Identify which cell holds the provided text, then report its (x, y) central coordinate. 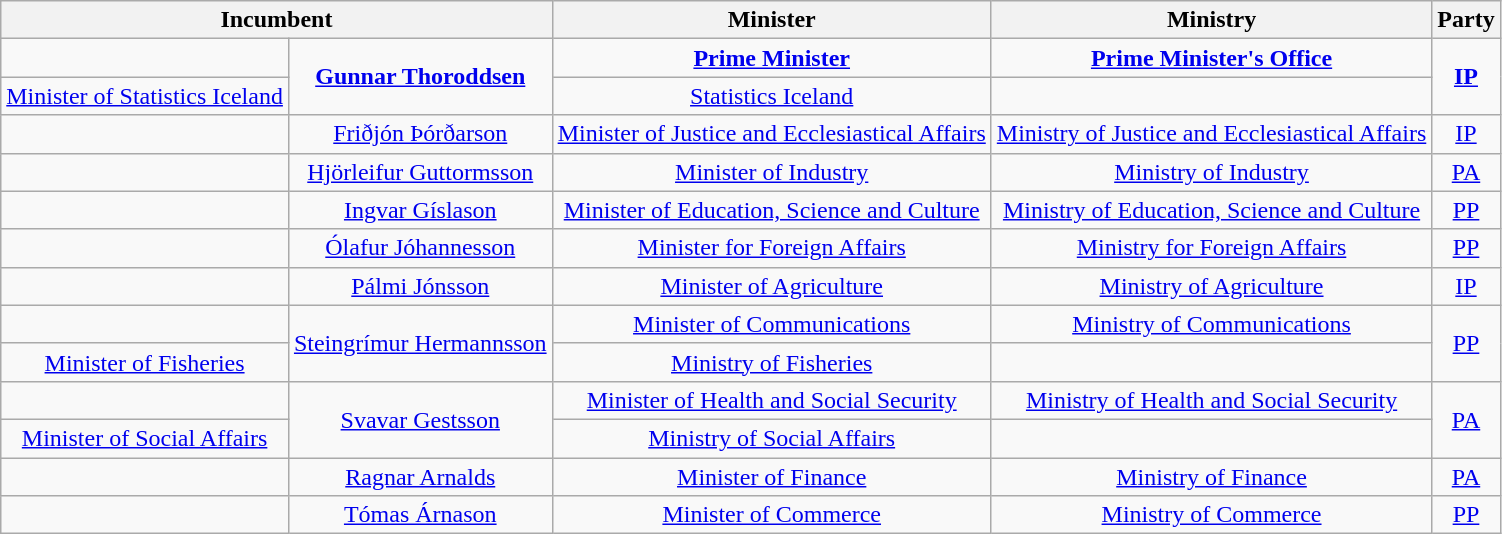
Ministry of Education, Science and Culture (1212, 210)
Minister of Industry (772, 172)
Ólafur Jóhannesson (420, 248)
Ministry of Fisheries (772, 362)
Incumbent (276, 20)
Hjörleifur Guttormsson (420, 172)
Ministry of Finance (1212, 477)
Minister of Statistics Iceland (145, 96)
Prime Minister (772, 58)
Ministry of Industry (1212, 172)
Ingvar Gíslason (420, 210)
Minister for Foreign Affairs (772, 248)
Minister of Health and Social Security (772, 400)
Minister of Fisheries (145, 362)
Minister of Finance (772, 477)
Ministry of Agriculture (1212, 286)
Prime Minister's Office (1212, 58)
Ministry of Social Affairs (772, 438)
Ragnar Arnalds (420, 477)
Svavar Gestsson (420, 419)
Minister of Commerce (772, 515)
Pálmi Jónsson (420, 286)
Steingrímur Hermannsson (420, 343)
Minister of Justice and Ecclesiastical Affairs (772, 134)
Friðjón Þórðarson (420, 134)
Ministry of Communications (1212, 324)
Ministry of Commerce (1212, 515)
Minister of Social Affairs (145, 438)
Minister (772, 20)
Statistics Iceland (772, 96)
Ministry of Justice and Ecclesiastical Affairs (1212, 134)
Minister of Communications (772, 324)
Ministry for Foreign Affairs (1212, 248)
Minister of Education, Science and Culture (772, 210)
Minister of Agriculture (772, 286)
Ministry of Health and Social Security (1212, 400)
Tómas Árnason (420, 515)
Ministry (1212, 20)
Party (1466, 20)
Gunnar Thoroddsen (420, 77)
